From the cell containing the given text, extract its center point as (X, Y) coordinate. 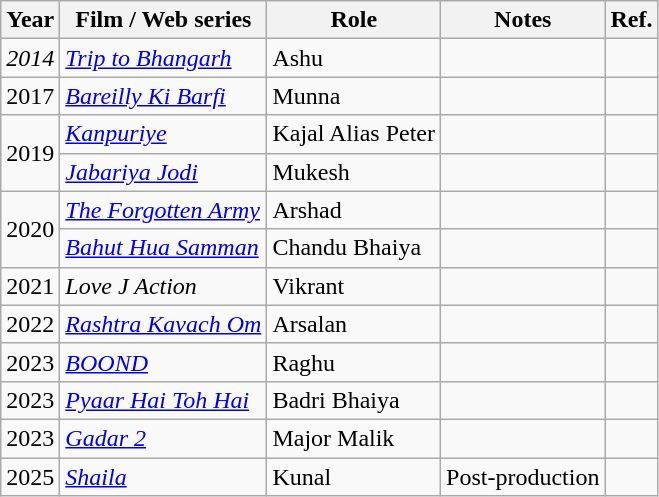
Kanpuriye (164, 134)
The Forgotten Army (164, 210)
Shaila (164, 477)
Trip to Bhangarh (164, 58)
Arsalan (354, 324)
Mukesh (354, 172)
Raghu (354, 362)
2025 (30, 477)
2014 (30, 58)
BOOND (164, 362)
Badri Bhaiya (354, 400)
Ref. (632, 20)
Bareilly Ki Barfi (164, 96)
Major Malik (354, 438)
2020 (30, 229)
Kunal (354, 477)
Jabariya Jodi (164, 172)
Gadar 2 (164, 438)
Arshad (354, 210)
Pyaar Hai Toh Hai (164, 400)
Role (354, 20)
2019 (30, 153)
Bahut Hua Samman (164, 248)
Film / Web series (164, 20)
Year (30, 20)
Vikrant (354, 286)
Post-production (523, 477)
Kajal Alias Peter (354, 134)
2021 (30, 286)
Chandu Bhaiya (354, 248)
Love J Action (164, 286)
Munna (354, 96)
Rashtra Kavach Om (164, 324)
Ashu (354, 58)
Notes (523, 20)
2017 (30, 96)
2022 (30, 324)
